Provide the [x, y] coordinate of the cell's center where the given text is located.  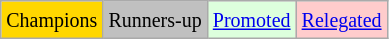
Promoted [252, 20]
Champions [52, 20]
Runners-up [155, 20]
Relegated [342, 20]
